Determine the (X, Y) coordinate at the center of the cell enclosing the given text.  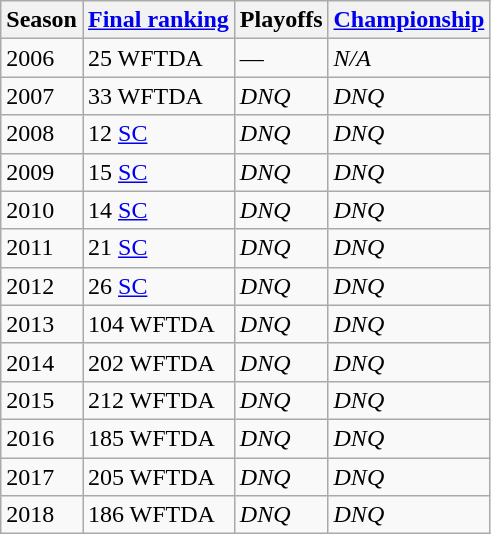
185 WFTDA (158, 438)
— (281, 58)
2012 (42, 286)
2007 (42, 96)
2010 (42, 210)
25 WFTDA (158, 58)
12 SC (158, 134)
14 SC (158, 210)
202 WFTDA (158, 362)
2008 (42, 134)
212 WFTDA (158, 400)
2017 (42, 477)
N/A (409, 58)
2011 (42, 248)
26 SC (158, 286)
2006 (42, 58)
15 SC (158, 172)
33 WFTDA (158, 96)
2018 (42, 515)
2016 (42, 438)
205 WFTDA (158, 477)
2014 (42, 362)
104 WFTDA (158, 324)
2013 (42, 324)
21 SC (158, 248)
186 WFTDA (158, 515)
Season (42, 20)
2015 (42, 400)
Playoffs (281, 20)
Final ranking (158, 20)
Championship (409, 20)
2009 (42, 172)
